Return the [X, Y] coordinate for the center point of the cell that contains the specified text.  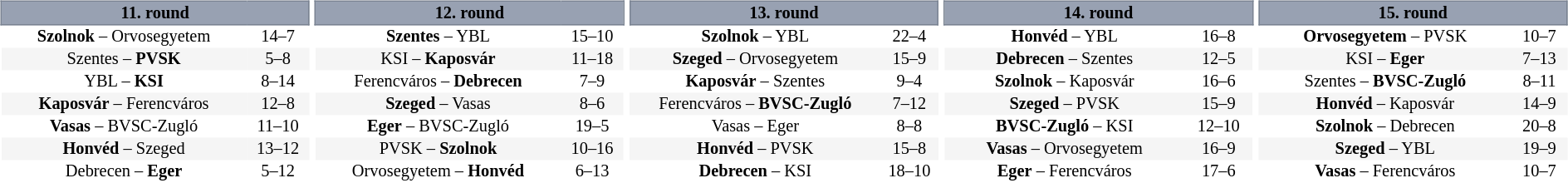
12–10 [1218, 126]
9–4 [909, 82]
Kaposvár – Ferencváros [124, 105]
Szeged – PVSK [1065, 105]
19–5 [592, 126]
12. round [470, 12]
16–9 [1218, 150]
7–9 [592, 82]
11. round [154, 12]
Szeged – Orvosegyetem [755, 60]
13–12 [277, 150]
10–16 [592, 150]
18–10 [909, 171]
KSI – Eger [1385, 60]
PVSK – Szolnok [439, 150]
Debrecen – KSI [755, 171]
17–6 [1218, 171]
Eger – Ferencváros [1065, 171]
Ferencváros – Debrecen [439, 82]
KSI – Kaposvár [439, 60]
Vasas – Orvosegyetem [1065, 150]
6–13 [592, 171]
7–12 [909, 105]
8–6 [592, 105]
Honvéd – PVSK [755, 150]
15. round [1414, 12]
Honvéd – Kaposvár [1385, 105]
14. round [1098, 12]
11–10 [277, 126]
7–13 [1540, 60]
8–11 [1540, 82]
Szentes – PVSK [124, 60]
8–8 [909, 126]
Szentes – YBL [439, 37]
14–9 [1540, 105]
Szolnok – Debrecen [1385, 126]
Eger – BVSC-Zugló [439, 126]
Vasas – Ferencváros [1385, 171]
Szeged – Vasas [439, 105]
YBL – KSI [124, 82]
12–8 [277, 105]
14–7 [277, 37]
12–5 [1218, 60]
16–6 [1218, 82]
Orvosegyetem – PVSK [1385, 37]
20–8 [1540, 126]
Ferencváros – BVSC-Zugló [755, 105]
Szolnok – Orvosegyetem [124, 37]
8–14 [277, 82]
22–4 [909, 37]
13. round [784, 12]
Vasas – BVSC-Zugló [124, 126]
Kaposvár – Szentes [755, 82]
Honvéd – YBL [1065, 37]
5–12 [277, 171]
Orvosegyetem – Honvéd [439, 171]
19–9 [1540, 150]
5–8 [277, 60]
Vasas – Eger [755, 126]
Debrecen – Szentes [1065, 60]
Szolnok – Kaposvár [1065, 82]
15–8 [909, 150]
Honvéd – Szeged [124, 150]
BVSC-Zugló – KSI [1065, 126]
Szolnok – YBL [755, 37]
11–18 [592, 60]
Debrecen – Eger [124, 171]
Szentes – BVSC-Zugló [1385, 82]
16–8 [1218, 37]
15–10 [592, 37]
Szeged – YBL [1385, 150]
